Extract the (x, y) coordinate from the center of the cell holding the provided text.  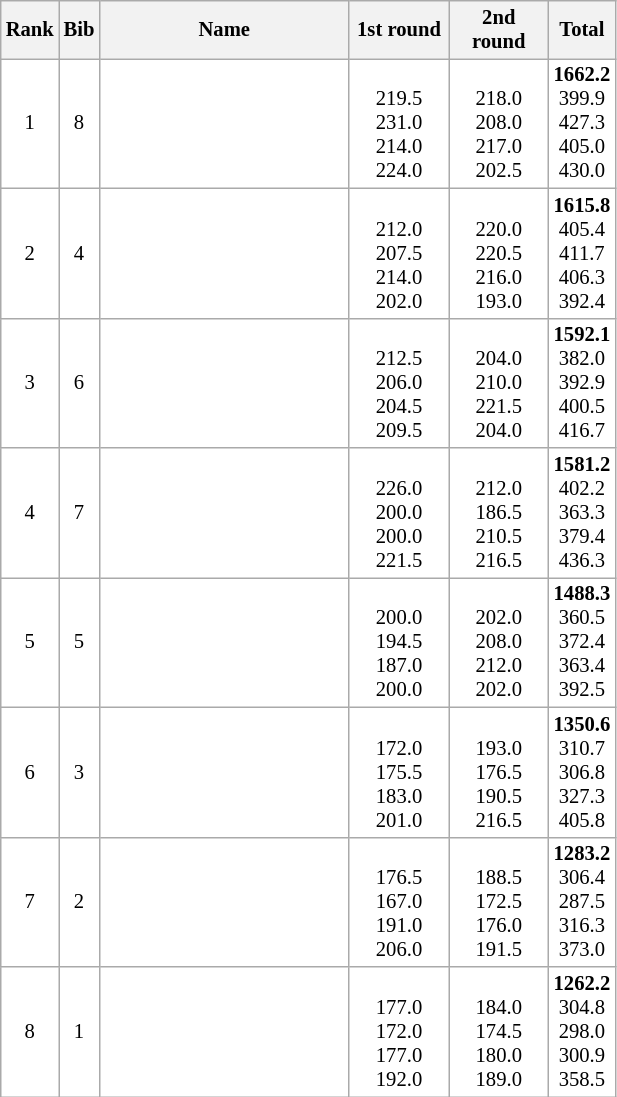
218.0208.0217.0202.5 (499, 123)
Name (224, 29)
176.5167.0191.0206.0 (399, 902)
188.5172.5176.0191.5 (499, 902)
1283.2306.4287.5316.3373.0 (582, 902)
177.0172.0177.0192.0 (399, 1031)
200.0194.5187.0200.0 (399, 642)
220.0220.5216.0193.0 (499, 253)
1592.1382.0392.9400.5416.7 (582, 383)
1st round (399, 29)
172.0175.5183.0201.0 (399, 772)
Bib (80, 29)
202.0208.0212.0202.0 (499, 642)
1350.6310.7306.8327.3405.8 (582, 772)
1262.2304.8298.0300.9358.5 (582, 1031)
219.5231.0214.0224.0 (399, 123)
2nd round (499, 29)
184.0174.5180.0189.0 (499, 1031)
226.0200.0200.0221.5 (399, 513)
Total (582, 29)
1488.3360.5372.4363.4392.5 (582, 642)
193.0176.5190.5216.5 (499, 772)
1581.2402.2363.3379.4436.3 (582, 513)
212.0186.5210.5216.5 (499, 513)
Rank (30, 29)
212.0207.5214.0202.0 (399, 253)
1615.8405.4411.7406.3392.4 (582, 253)
212.5206.0204.5209.5 (399, 383)
1662.2399.9427.3405.0430.0 (582, 123)
204.0210.0221.5204.0 (499, 383)
